Identify which cell holds the provided text, then report its [X, Y] central coordinate. 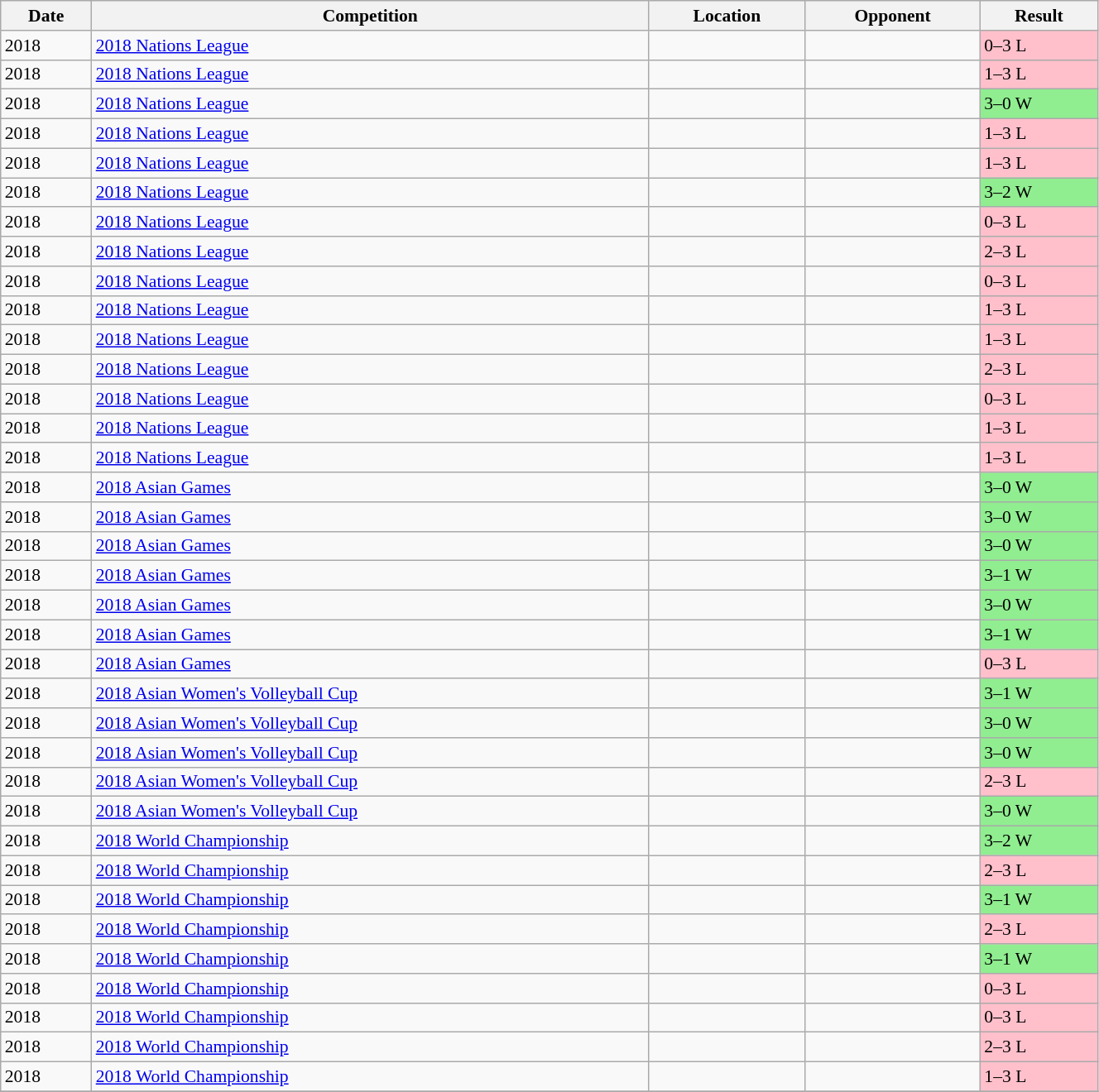
Date [46, 16]
Competition [371, 16]
Location [727, 16]
Opponent [892, 16]
Result [1039, 16]
